Output the (X, Y) coordinate of the center of the cell containing the given text.  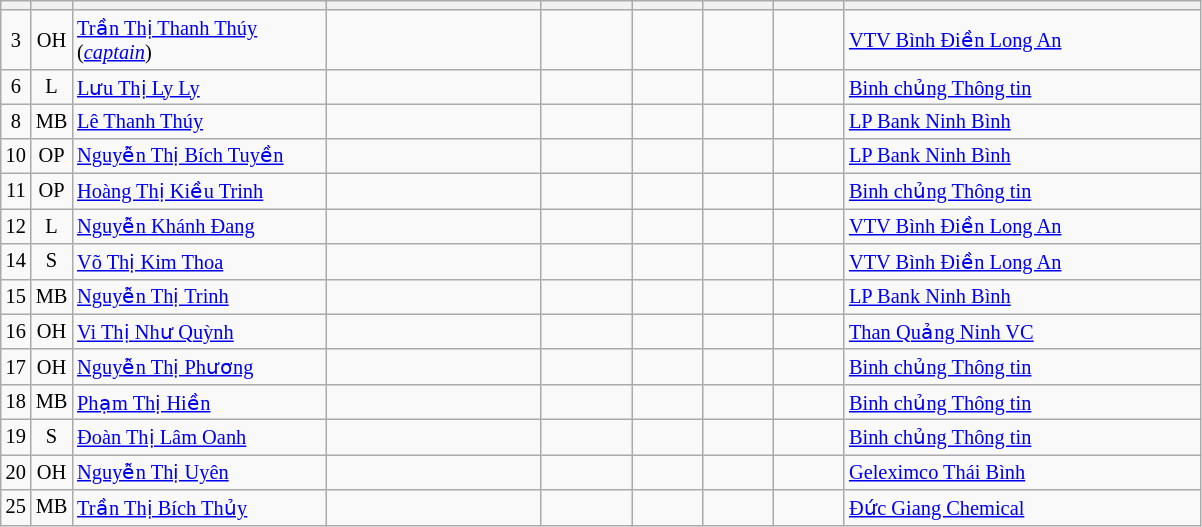
12 (16, 226)
17 (16, 366)
Võ Thị Kim Thoa (199, 260)
Nguyễn Khánh Đang (199, 226)
Hoàng Thị Kiều Trinh (199, 190)
Nguyễn Thị Uyên (199, 472)
8 (16, 121)
11 (16, 190)
Geleximco Thái Bình (1022, 472)
16 (16, 332)
Nguyễn Thị Bích Tuyền (199, 156)
Lê Thanh Thúy (199, 121)
Nguyễn Thị Trinh (199, 296)
25 (16, 508)
19 (16, 436)
Trần Thị Bích Thủy (199, 508)
14 (16, 260)
Đức Giang Chemical (1022, 508)
Vi Thị Như Quỳnh (199, 332)
Đoàn Thị Lâm Oanh (199, 436)
Lưu Thị Ly Ly (199, 86)
Than Quảng Ninh VC (1022, 332)
15 (16, 296)
Nguyễn Thị Phương (199, 366)
18 (16, 402)
10 (16, 156)
Trần Thị Thanh Thúy (captain) (199, 40)
Phạm Thị Hiền (199, 402)
3 (16, 40)
6 (16, 86)
20 (16, 472)
